Output the (X, Y) coordinate of the center of the cell containing the given text.  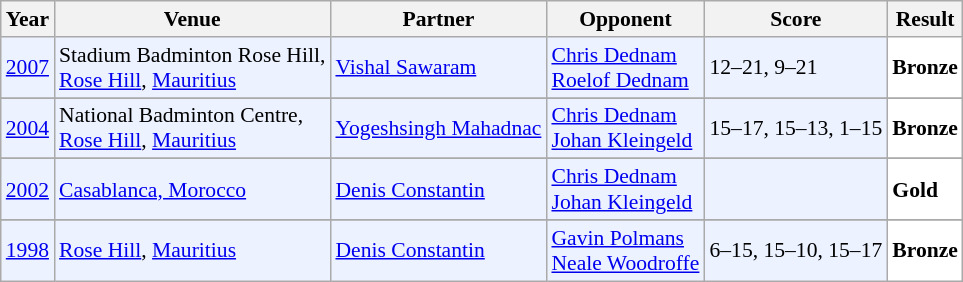
Casablanca, Morocco (192, 190)
Stadium Badminton Rose Hill,Rose Hill, Mauritius (192, 68)
2007 (28, 68)
6–15, 15–10, 15–17 (796, 250)
Gavin Polmans Neale Woodroffe (625, 250)
15–17, 15–13, 1–15 (796, 128)
1998 (28, 250)
Venue (192, 19)
12–21, 9–21 (796, 68)
Year (28, 19)
Yogeshsingh Mahadnac (438, 128)
Result (925, 19)
Chris Dednam Roelof Dednam (625, 68)
Score (796, 19)
Opponent (625, 19)
Rose Hill, Mauritius (192, 250)
2002 (28, 190)
2004 (28, 128)
Partner (438, 19)
National Badminton Centre,Rose Hill, Mauritius (192, 128)
Gold (925, 190)
Vishal Sawaram (438, 68)
